For the text-containing cell, return its midpoint in (x, y) coordinate format. 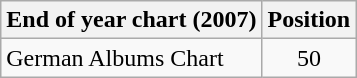
German Albums Chart (132, 58)
50 (309, 58)
End of year chart (2007) (132, 20)
Position (309, 20)
